Return the (x, y) coordinate for the center point of the cell that contains the specified text.  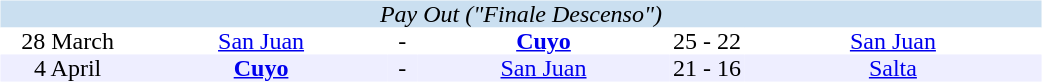
28 March (67, 42)
4 April (67, 68)
Salta (892, 68)
25 - 22 (707, 42)
Pay Out ("Finale Descenso") (520, 14)
21 - 16 (707, 68)
